Capture the cell that displays the provided text and extract its (x, y) central coordinate. 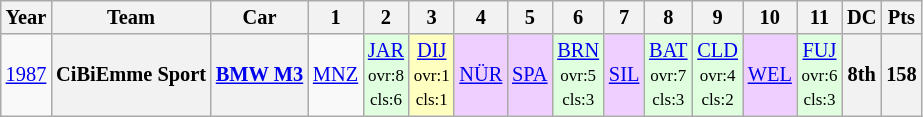
1987 (26, 75)
SIL (624, 75)
BATovr:7cls:3 (668, 75)
4 (480, 17)
BMW M3 (260, 75)
BRNovr:5cls:3 (578, 75)
DC (862, 17)
9 (717, 17)
10 (770, 17)
FUJovr:6cls:3 (820, 75)
8th (862, 75)
Team (131, 17)
1 (336, 17)
DIJovr:1cls:1 (432, 75)
3 (432, 17)
5 (530, 17)
Pts (901, 17)
7 (624, 17)
2 (386, 17)
Car (260, 17)
NÜR (480, 75)
WEL (770, 75)
8 (668, 17)
SPA (530, 75)
CLDovr:4cls:2 (717, 75)
CiBiEmme Sport (131, 75)
Year (26, 17)
158 (901, 75)
JARovr:8cls:6 (386, 75)
11 (820, 17)
6 (578, 17)
MNZ (336, 75)
